Detect which cell encompasses the target text, then output its [X, Y] center coordinate. 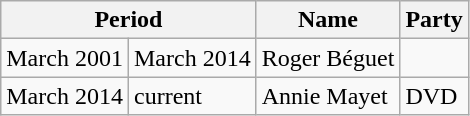
Party [434, 20]
Annie Mayet [328, 96]
Period [128, 20]
Name [328, 20]
March 2001 [65, 58]
DVD [434, 96]
Roger Béguet [328, 58]
current [192, 96]
